Pinpoint the cell where the given text exists, returning its [x, y] midpoint coordinate. 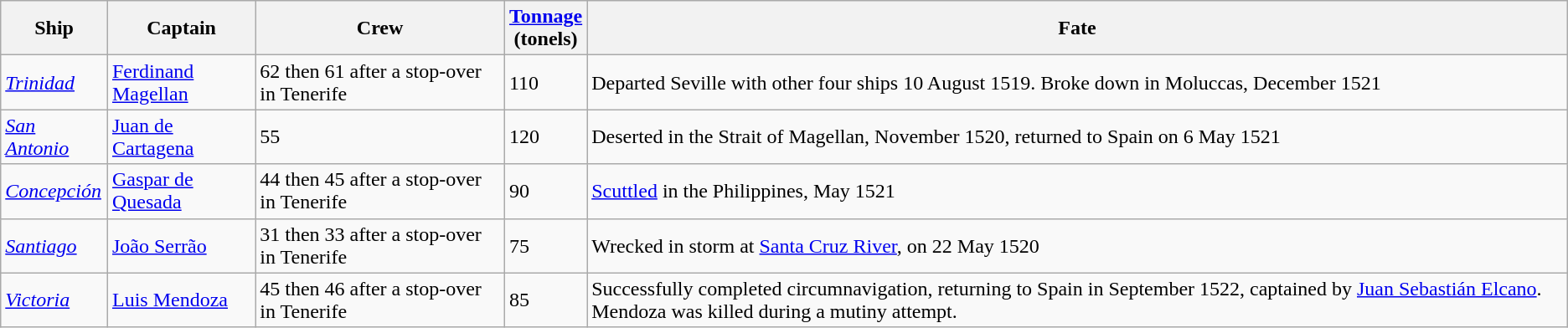
Crew [380, 28]
Fate [1077, 28]
Deserted in the Strait of Magellan, November 1520, returned to Spain on 6 May 1521 [1077, 137]
Wrecked in storm at Santa Cruz River, on 22 May 1520 [1077, 246]
Trinidad [54, 82]
Tonnage(tonels) [545, 28]
Concepción [54, 191]
75 [545, 246]
Ferdinand Magellan [181, 82]
Scuttled in the Philippines, May 1521 [1077, 191]
Juan de Cartagena [181, 137]
Gaspar de Quesada [181, 191]
Ship [54, 28]
Victoria [54, 300]
44 then 45 after a stop-over in Tenerife [380, 191]
Santiago [54, 246]
Captain [181, 28]
San Antonio [54, 137]
31 then 33 after a stop-over in Tenerife [380, 246]
90 [545, 191]
120 [545, 137]
55 [380, 137]
Departed Seville with other four ships 10 August 1519. Broke down in Moluccas, December 1521 [1077, 82]
45 then 46 after a stop-over in Tenerife [380, 300]
85 [545, 300]
João Serrão [181, 246]
Luis Mendoza [181, 300]
110 [545, 82]
62 then 61 after a stop-over in Tenerife [380, 82]
